Extract the (X, Y) coordinate from the center of the cell holding the provided text.  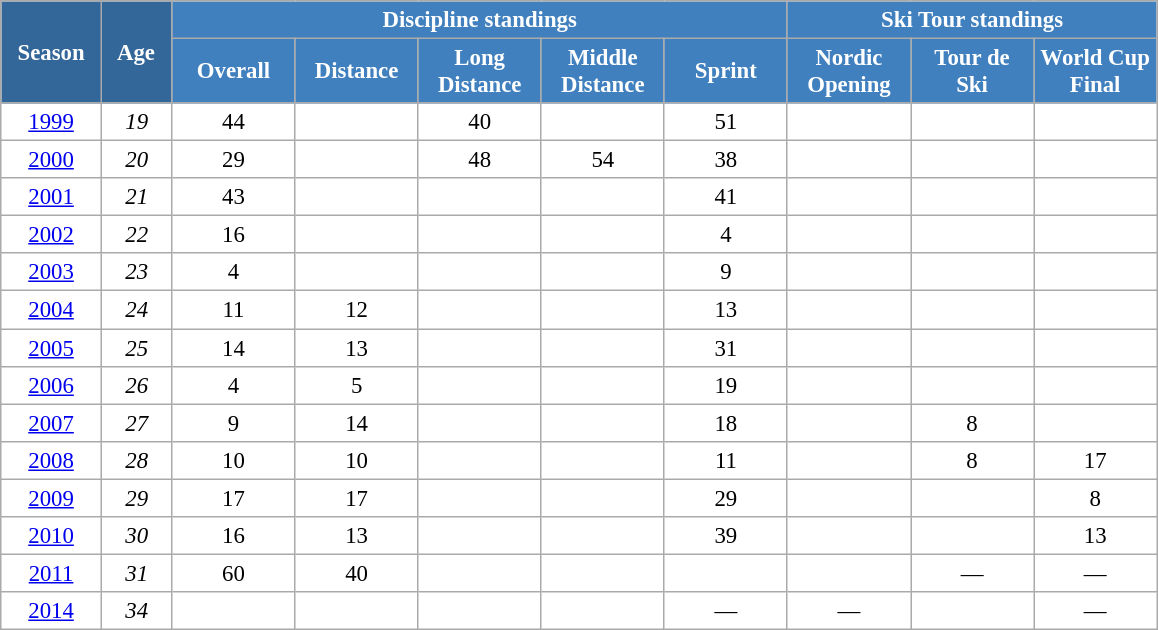
2011 (52, 573)
2003 (52, 273)
38 (726, 160)
34 (136, 611)
2014 (52, 611)
18 (726, 423)
27 (136, 423)
2006 (52, 385)
43 (234, 197)
2002 (52, 235)
Sprint (726, 72)
41 (726, 197)
48 (480, 160)
2007 (52, 423)
1999 (52, 122)
21 (136, 197)
Long Distance (480, 72)
44 (234, 122)
54 (602, 160)
Age (136, 52)
30 (136, 536)
2004 (52, 310)
Overall (234, 72)
2000 (52, 160)
World CupFinal (1096, 72)
Middle Distance (602, 72)
60 (234, 573)
Tour deSki (972, 72)
51 (726, 122)
26 (136, 385)
12 (356, 310)
2008 (52, 460)
22 (136, 235)
23 (136, 273)
24 (136, 310)
2010 (52, 536)
2009 (52, 498)
Discipline standings (480, 20)
20 (136, 160)
2005 (52, 348)
Season (52, 52)
Distance (356, 72)
Ski Tour standings (972, 20)
5 (356, 385)
2001 (52, 197)
39 (726, 536)
25 (136, 348)
NordicOpening (848, 72)
28 (136, 460)
